Search for the cell housing the specified text and yield its [X, Y] center coordinate. 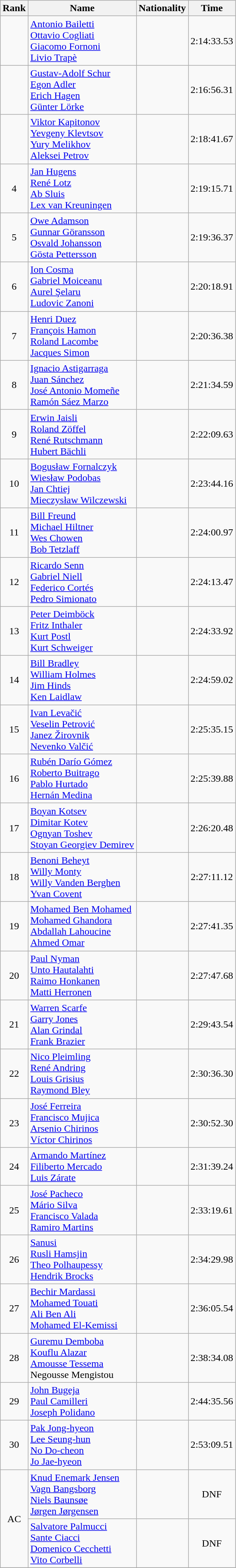
José PachecoMário SilvaFrancisco ValadaRamiro Martins [83, 1210]
Name [83, 8]
2:19:36.37 [212, 237]
5 [14, 237]
2:23:44.16 [212, 483]
2:26:20.48 [212, 828]
Boyan KotsevDimitar KotevOgnyan ToshevStoyan Georgiev Demirev [83, 828]
29 [14, 1401]
Ivan LevačićVeselin PetrovićJanez ŽirovnikNevenko Valčić [83, 730]
17 [14, 828]
Time [212, 8]
30 [14, 1445]
25 [14, 1210]
2:31:39.24 [212, 1166]
2:20:36.38 [212, 335]
21 [14, 1025]
16 [14, 778]
2:14:33.53 [212, 40]
Antonio BailettiOttavio CogliatiGiacomo FornoniLivio Trapè [83, 40]
SanusiRusli HamsjinTheo PolhaupessyHendrik Brocks [83, 1259]
2:24:00.97 [212, 532]
Owe AdamsonGunnar GöranssonOsvald JohanssonGösta Pettersson [83, 237]
Ricardo SennGabriel NiellFederico CortésPedro Simionato [83, 582]
2:27:11.12 [212, 877]
Ion CosmaGabriel MoiceanuAurel ŞelaruLudovic Zanoni [83, 287]
8 [14, 385]
Knud Enemark JensenVagn BangsborgNiels BaunsøeJørgen Jørgensen [83, 1494]
Rank [14, 8]
20 [14, 975]
Nico PleimlingRené AndringLouis GrisiusRaymond Bley [83, 1073]
Erwin JaisliRoland ZöffelRené RutschmannHubert Bächli [83, 434]
12 [14, 582]
2:25:35.15 [212, 730]
Bill FreundMichael HiltnerWes ChowenBob Tetzlaff [83, 532]
2:27:47.68 [212, 975]
Mohamed Ben MohamedMohamed GhandoraAbdallah LahoucineAhmed Omar [83, 926]
John BugejaPaul CamilleriJoseph Polidano [83, 1401]
4 [14, 188]
18 [14, 877]
2:53:09.51 [212, 1445]
2:29:43.54 [212, 1025]
2:21:34.59 [212, 385]
22 [14, 1073]
Warren ScarfeGarry JonesAlan GrindalFrank Brazier [83, 1025]
2:27:41.35 [212, 926]
6 [14, 287]
2:25:39.88 [212, 778]
2:33:19.61 [212, 1210]
15 [14, 730]
28 [14, 1358]
2:24:13.47 [212, 582]
Henri DuezFrançois HamonRoland LacombeJacques Simon [83, 335]
José FerreiraFrancisco MujicaArsenio ChirinosVíctor Chirinos [83, 1123]
2:18:41.67 [212, 139]
2:36:05.54 [212, 1308]
Bogusław FornalczykWiesław PodobasJan ChtiejMieczysław Wilczewski [83, 483]
2:44:35.56 [212, 1401]
AC [14, 1519]
Pak Jong-hyeonLee Seung-hunNo Do-cheonJo Jae-hyeon [83, 1445]
2:38:34.08 [212, 1358]
11 [14, 532]
23 [14, 1123]
2:19:15.71 [212, 188]
Guremu DembobaKouflu AlazarAmousse TessemaNegousse Mengistou [83, 1358]
26 [14, 1259]
Paul NymanUnto HautalahtiRaimo HonkanenMatti Herronen [83, 975]
13 [14, 631]
19 [14, 926]
14 [14, 680]
Benoni BeheytWilly MontyWilly Vanden BerghenYvan Covent [83, 877]
Bill BradleyWilliam HolmesJim HindsKen Laidlaw [83, 680]
Salvatore PalmucciSante CiacciDomenico CecchettiVito Corbelli [83, 1544]
Bechir MardassiMohamed TouatiAli Ben AliMohamed El-Kemissi [83, 1308]
24 [14, 1166]
10 [14, 483]
2:24:59.02 [212, 680]
Jan HugensRené LotzAb SluisLex van Kreuningen [83, 188]
Nationality [162, 8]
Rubén Darío GómezRoberto BuitragoPablo HurtadoHernán Medina [83, 778]
2:22:09.63 [212, 434]
Viktor KapitonovYevgeny KlevtsovYury MelikhovAleksei Petrov [83, 139]
2:30:52.30 [212, 1123]
2:20:18.91 [212, 287]
Gustav-Adolf SchurEgon AdlerErich HagenGünter Lörke [83, 90]
2:16:56.31 [212, 90]
Peter DeimböckFritz InthalerKurt PostlKurt Schweiger [83, 631]
7 [14, 335]
9 [14, 434]
Armando MartínezFiliberto MercadoLuis Zárate [83, 1166]
2:34:29.98 [212, 1259]
27 [14, 1308]
2:30:36.30 [212, 1073]
Ignacio AstigarragaJuan SánchezJosé Antonio MomeñeRamón Sáez Marzo [83, 385]
2:24:33.92 [212, 631]
